Determine the (x, y) coordinate at the center of the cell enclosing the given text.  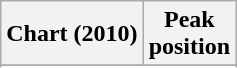
Peakposition (189, 34)
Chart (2010) (72, 34)
